Scan for the cell matching the given text and deliver its (x, y) coordinate at center. 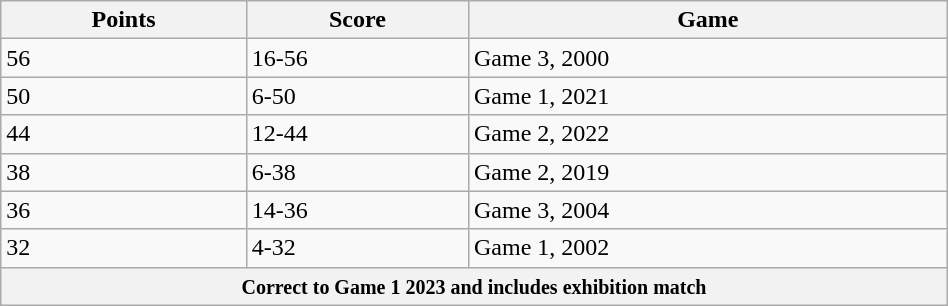
Game 3, 2004 (708, 210)
Game 3, 2000 (708, 58)
Game 2, 2022 (708, 134)
Game 1, 2021 (708, 96)
38 (124, 172)
Score (357, 20)
Game 1, 2002 (708, 248)
32 (124, 248)
14-36 (357, 210)
Game 2, 2019 (708, 172)
Correct to Game 1 2023 and includes exhibition match (474, 286)
56 (124, 58)
44 (124, 134)
4-32 (357, 248)
Points (124, 20)
6-38 (357, 172)
16-56 (357, 58)
Game (708, 20)
6-50 (357, 96)
50 (124, 96)
36 (124, 210)
12-44 (357, 134)
